For the text-containing cell, return its midpoint in (X, Y) coordinate format. 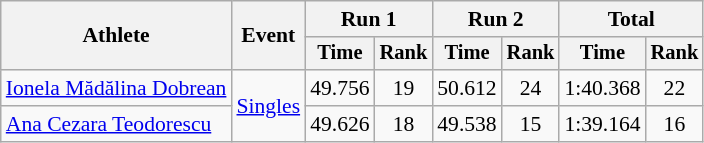
50.612 (466, 88)
Singles (268, 106)
24 (531, 88)
16 (675, 124)
1:39.164 (602, 124)
18 (404, 124)
49.626 (340, 124)
Athlete (116, 36)
Ana Cezara Teodorescu (116, 124)
Event (268, 36)
19 (404, 88)
Ionela Mădălina Dobrean (116, 88)
Total (631, 19)
49.756 (340, 88)
Run 1 (368, 19)
49.538 (466, 124)
Run 2 (496, 19)
1:40.368 (602, 88)
22 (675, 88)
15 (531, 124)
